Identify which cell holds the provided text, then report its [x, y] central coordinate. 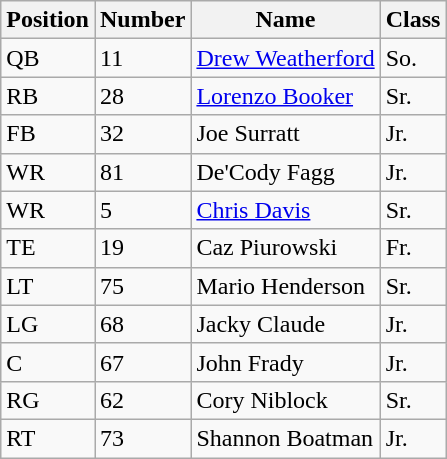
62 [142, 400]
Lorenzo Booker [286, 96]
Jacky Claude [286, 324]
Name [286, 20]
67 [142, 362]
LT [48, 286]
Shannon Boatman [286, 438]
68 [142, 324]
19 [142, 248]
81 [142, 172]
Cory Niblock [286, 400]
TE [48, 248]
Mario Henderson [286, 286]
Drew Weatherford [286, 58]
Joe Surratt [286, 134]
FB [48, 134]
RB [48, 96]
Class [413, 20]
RG [48, 400]
Caz Piurowski [286, 248]
C [48, 362]
73 [142, 438]
John Frady [286, 362]
Fr. [413, 248]
5 [142, 210]
Chris Davis [286, 210]
32 [142, 134]
Position [48, 20]
LG [48, 324]
11 [142, 58]
Number [142, 20]
28 [142, 96]
De'Cody Fagg [286, 172]
RT [48, 438]
QB [48, 58]
75 [142, 286]
So. [413, 58]
